Identify which cell holds the provided text, then report its (X, Y) central coordinate. 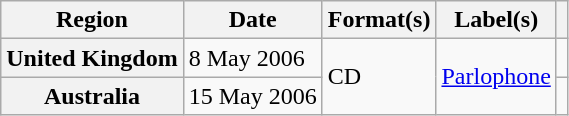
Date (252, 20)
Label(s) (496, 20)
15 May 2006 (252, 96)
8 May 2006 (252, 58)
Parlophone (496, 77)
Region (92, 20)
United Kingdom (92, 58)
Australia (92, 96)
Format(s) (379, 20)
CD (379, 77)
